Output the (x, y) coordinate of the center of the cell containing the given text.  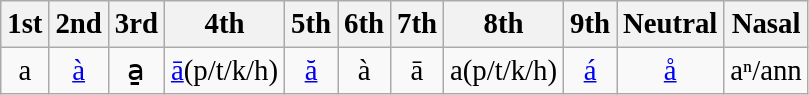
a(p/t/k/h) (503, 70)
aⁿ/ann (766, 70)
ā(p/t/k/h) (224, 70)
8th (503, 24)
2nd (78, 24)
1st (25, 24)
7th (418, 24)
ā (418, 70)
6th (364, 24)
4th (224, 24)
a (25, 70)
Neutral (670, 24)
á (590, 70)
5th (312, 24)
å (670, 70)
3rd (136, 24)
9th (590, 24)
a̱ (136, 70)
ă (312, 70)
Nasal (766, 24)
